For the text-containing cell, return its midpoint in (X, Y) coordinate format. 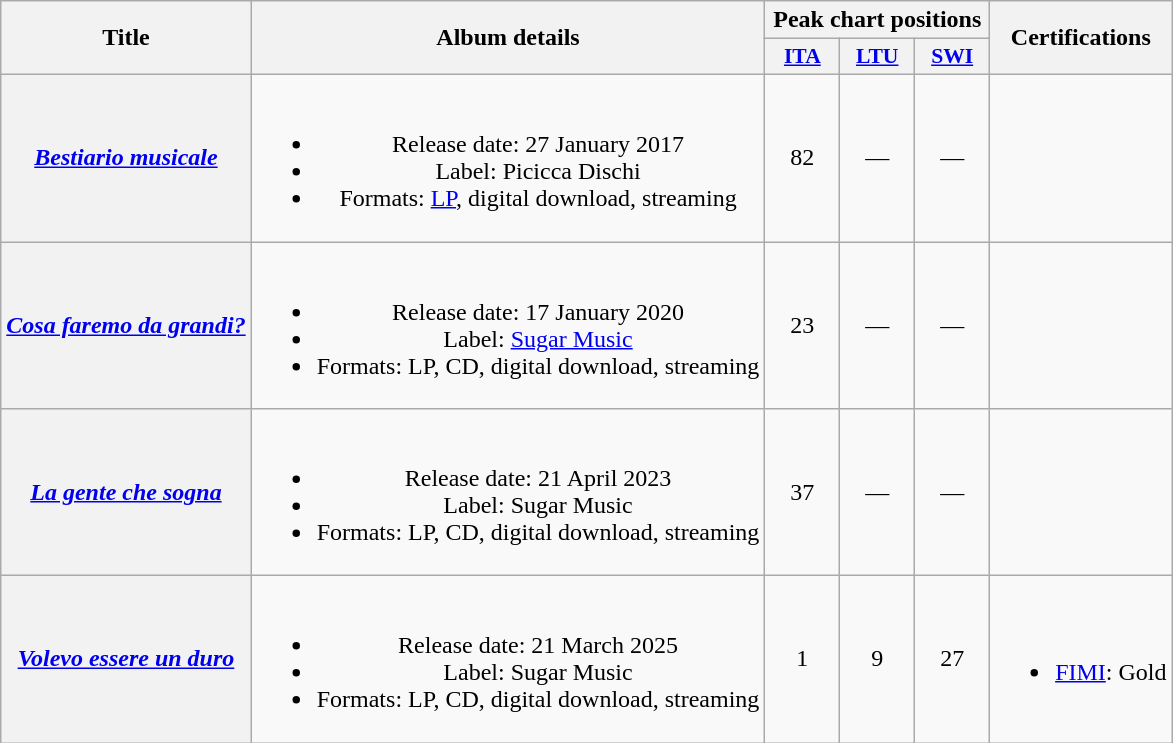
Cosa faremo da grandi? (126, 326)
1 (802, 660)
Release date: 21 April 2023Label: Sugar MusicFormats: LP, CD, digital download, streaming (508, 492)
Album details (508, 38)
Volevo essere un duro (126, 660)
Title (126, 38)
Bestiario musicale (126, 158)
SWI (952, 57)
27 (952, 660)
Peak chart positions (878, 20)
Release date: 17 January 2020Label: Sugar MusicFormats: LP, CD, digital download, streaming (508, 326)
Certifications (1081, 38)
Release date: 21 March 2025Label: Sugar MusicFormats: LP, CD, digital download, streaming (508, 660)
LTU (878, 57)
37 (802, 492)
82 (802, 158)
FIMI: Gold (1081, 660)
ITA (802, 57)
9 (878, 660)
Release date: 27 January 2017Label: Picicca DischiFormats: LP, digital download, streaming (508, 158)
La gente che sogna (126, 492)
23 (802, 326)
